From the cell containing the given text, extract its center point as (X, Y) coordinate. 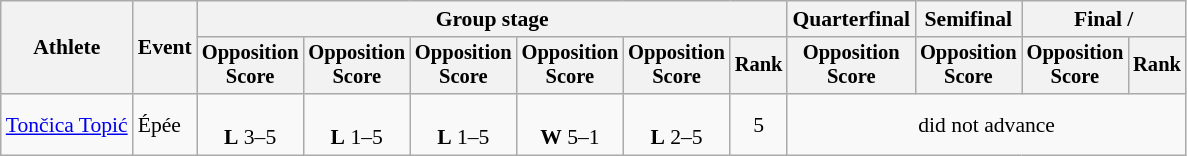
Athlete (67, 48)
Group stage (492, 19)
Semifinal (968, 19)
W 5–1 (570, 124)
L 2–5 (676, 124)
L 3–5 (250, 124)
Épée (165, 124)
Final / (1104, 19)
Event (165, 48)
did not advance (986, 124)
5 (759, 124)
Tončica Topić (67, 124)
Quarterfinal (851, 19)
